For the text-containing cell, return its midpoint in (X, Y) coordinate format. 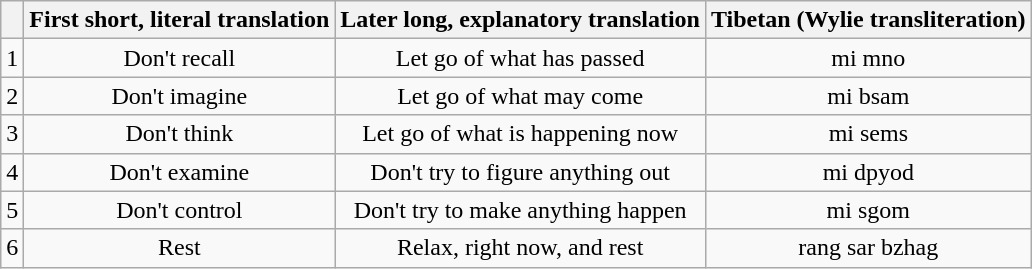
Let go of what has passed (520, 58)
4 (12, 172)
mi sems (868, 134)
First short, literal translation (180, 20)
mi bsam (868, 96)
6 (12, 248)
Don't examine (180, 172)
Don't think (180, 134)
Rest (180, 248)
5 (12, 210)
Don't control (180, 210)
Don't imagine (180, 96)
mi mno (868, 58)
Tibetan (Wylie transliteration) (868, 20)
rang sar bzhag (868, 248)
2 (12, 96)
Don't recall (180, 58)
1 (12, 58)
mi dpyod (868, 172)
Later long, explanatory translation (520, 20)
Don't try to make anything happen (520, 210)
3 (12, 134)
Relax, right now, and rest (520, 248)
Let go of what is happening now (520, 134)
Don't try to figure anything out (520, 172)
Let go of what may come (520, 96)
mi sgom (868, 210)
